Return (X, Y) of the center of cell containing provided text 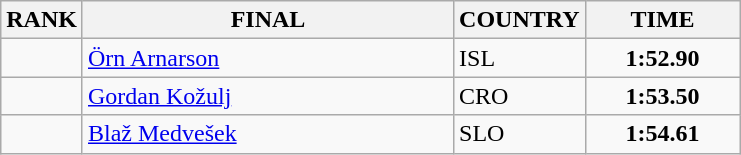
1:53.50 (662, 96)
FINAL (268, 20)
COUNTRY (520, 20)
SLO (520, 134)
Blaž Medvešek (268, 134)
CRO (520, 96)
RANK (42, 20)
Örn Arnarson (268, 58)
TIME (662, 20)
ISL (520, 58)
1:52.90 (662, 58)
1:54.61 (662, 134)
Gordan Kožulj (268, 96)
